Find where the given text appears and provide that cell's center as (x, y) coordinate. 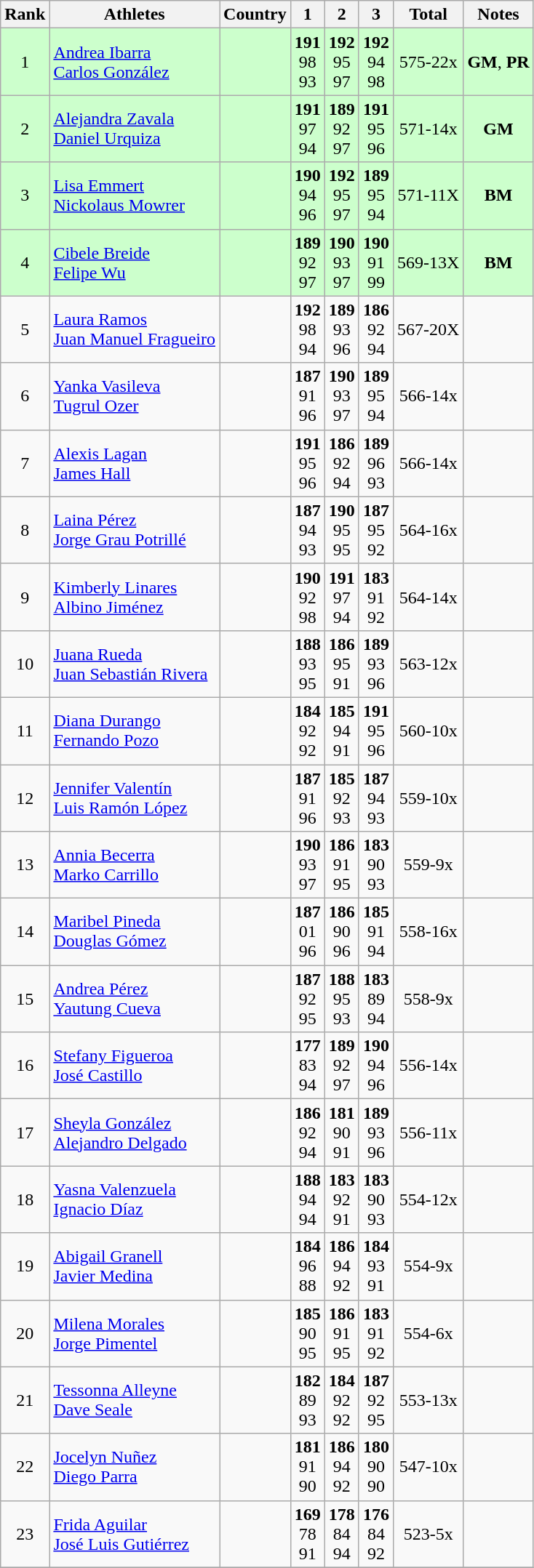
563-12x (428, 664)
1869591 (342, 664)
1870196 (307, 932)
Laura RamosJuan Manuel Fragueiro (135, 329)
569-13X (428, 262)
1849688 (307, 1266)
11 (25, 731)
1819091 (342, 1133)
Alejandra ZavalaDaniel Urquiza (135, 129)
12 (25, 798)
1788494 (342, 1534)
Yasna ValenzuelaIgnacio Díaz (135, 1199)
Total (428, 15)
1869096 (342, 932)
1889593 (342, 999)
Abigail GranellJavier Medina (135, 1266)
10 (25, 664)
15 (25, 999)
Alexis LaganJames Hall (135, 463)
559-9x (428, 865)
GM (498, 129)
554-12x (428, 1199)
8 (25, 530)
1839291 (342, 1199)
Rank (25, 15)
Diana DurangoFernando Pozo (135, 731)
564-14x (428, 597)
17 (25, 1133)
571-11X (428, 196)
523-5x (428, 1534)
5 (25, 329)
556-14x (428, 1066)
560-10x (428, 731)
Tessonna AlleyneDave Seale (135, 1400)
1889494 (307, 1199)
1809090 (375, 1467)
554-9x (428, 1266)
Lisa EmmertNickolaus Mowrer (135, 196)
Kimberly LinaresAlbino Jiménez (135, 597)
1879592 (375, 530)
21 (25, 1400)
Notes (498, 15)
19 (25, 1266)
Andrea IbarraCarlos González (135, 62)
1859194 (375, 932)
575-22x (428, 62)
1778394 (307, 1066)
Jennifer ValentínLuis Ramón López (135, 798)
559-10x (428, 798)
20 (25, 1333)
Milena MoralesJorge Pimentel (135, 1333)
556-11x (428, 1133)
1929498 (375, 62)
Laina PérezJorge Grau Potrillé (135, 530)
6 (25, 396)
554-6x (428, 1333)
567-20X (428, 329)
1838994 (375, 999)
571-14x (428, 129)
1768492 (375, 1534)
558-16x (428, 932)
1819190 (307, 1467)
18 (25, 1199)
1859491 (342, 731)
Maribel PinedaDouglas Gómez (135, 932)
1849391 (375, 1266)
1697891 (307, 1534)
553-13x (428, 1400)
16 (25, 1066)
Annia BecerraMarko Carrillo (135, 865)
1909199 (375, 262)
1889395 (307, 664)
Sheyla GonzálezAlejandro Delgado (135, 1133)
Athletes (135, 15)
1828993 (307, 1400)
Cibele BreideFelipe Wu (135, 262)
Frida AguilarJosé Luis Gutiérrez (135, 1534)
1909298 (307, 597)
22 (25, 1467)
Stefany FigueroaJosé Castillo (135, 1066)
1899693 (375, 463)
1859293 (342, 798)
GM, PR (498, 62)
14 (25, 932)
7 (25, 463)
Jocelyn NuñezDiego Parra (135, 1467)
547-10x (428, 1467)
23 (25, 1534)
13 (25, 865)
Yanka VasilevaTugrul Ozer (135, 396)
Juana RuedaJuan Sebastián Rivera (135, 664)
Andrea PérezYautung Cueva (135, 999)
564-16x (428, 530)
1929894 (307, 329)
1919893 (307, 62)
9 (25, 597)
4 (25, 262)
Country (255, 15)
558-9x (428, 999)
1859095 (307, 1333)
1909595 (342, 530)
